From the cell containing the given text, extract its center point as (x, y) coordinate. 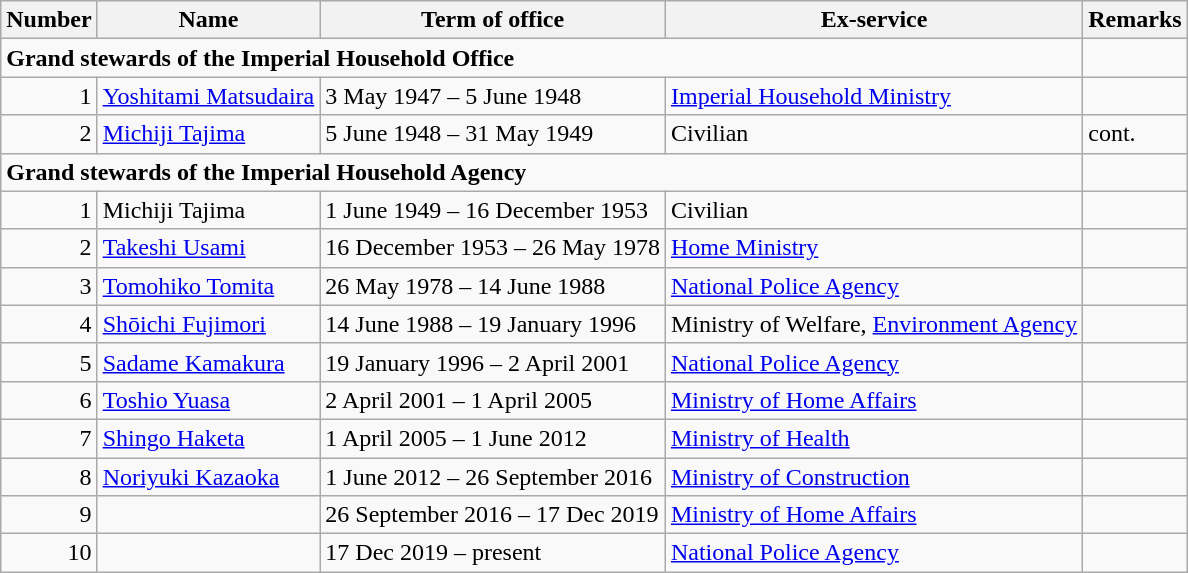
9 (49, 515)
Ministry of Construction (874, 477)
Shōichi Fujimori (208, 324)
Shingo Haketa (208, 438)
26 September 2016 – 17 Dec 2019 (493, 515)
Grand stewards of the Imperial Household Office (542, 58)
2 April 2001 – 1 April 2005 (493, 400)
Takeshi Usami (208, 248)
Imperial Household Ministry (874, 96)
8 (49, 477)
10 (49, 553)
3 May 1947 – 5 June 1948 (493, 96)
Ministry of Welfare, Environment Agency (874, 324)
17 Dec 2019 – present (493, 553)
1 April 2005 – 1 June 2012 (493, 438)
Tomohiko Tomita (208, 286)
4 (49, 324)
Remarks (1135, 20)
Number (49, 20)
5 (49, 362)
Toshio Yuasa (208, 400)
3 (49, 286)
Home Ministry (874, 248)
6 (49, 400)
Grand stewards of the Imperial Household Agency (542, 172)
Ministry of Health (874, 438)
1 June 1949 – 16 December 1953 (493, 210)
5 June 1948 – 31 May 1949 (493, 134)
14 June 1988 – 19 January 1996 (493, 324)
Noriyuki Kazaoka (208, 477)
Name (208, 20)
16 December 1953 – 26 May 1978 (493, 248)
Sadame Kamakura (208, 362)
1 June 2012 – 26 September 2016 (493, 477)
7 (49, 438)
Term of office (493, 20)
19 January 1996 – 2 April 2001 (493, 362)
cont. (1135, 134)
26 May 1978 – 14 June 1988 (493, 286)
Ex-service (874, 20)
Yoshitami Matsudaira (208, 96)
